Pinpoint the cell where the given text exists, returning its [x, y] midpoint coordinate. 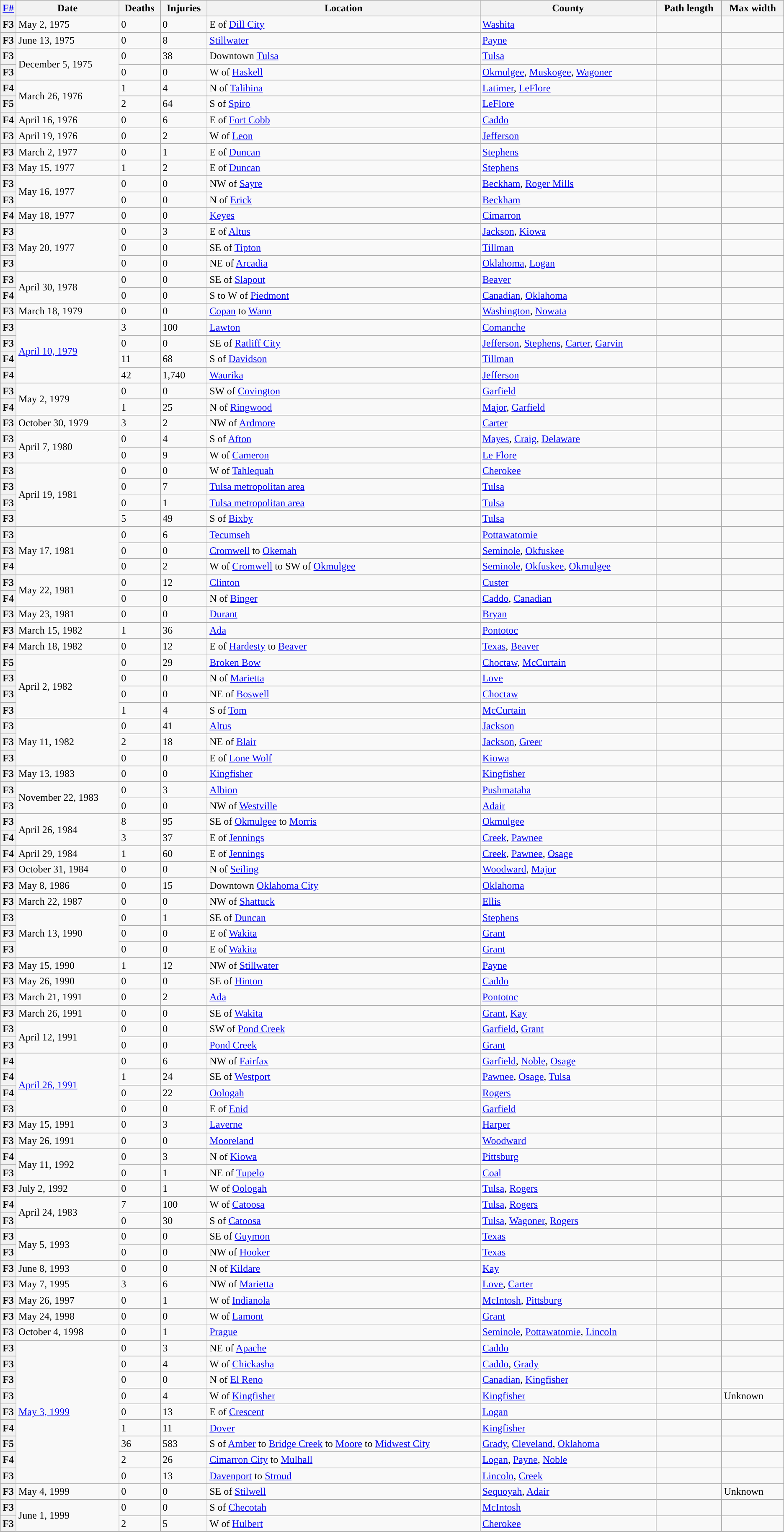
Logan [568, 1412]
Deaths [140, 8]
95 [184, 822]
May 23, 1981 [67, 614]
68 [184, 359]
April 10, 1979 [67, 351]
May 18, 1977 [67, 216]
May 3, 1999 [67, 1412]
March 21, 1991 [67, 997]
Caddo, Canadian [568, 598]
S of Afton [344, 439]
Max width [753, 8]
18 [184, 742]
Copan to Wann [344, 311]
E of Hardesty to Beaver [344, 646]
S of Tom [344, 710]
Lawton [344, 327]
W of Catoosa [344, 1204]
Jackson, Greer [568, 742]
Grant, Kay [568, 1013]
Jackson, Kiowa [568, 232]
N of Binger [344, 598]
W of Lamont [344, 1316]
Pond Creek [344, 1045]
McCurtain [568, 710]
SW of Covington [344, 391]
Major, Garfield [568, 407]
April 26, 1984 [67, 830]
SE of Ratliff City [344, 343]
March 26, 1976 [67, 96]
Altus [344, 726]
Adair [568, 806]
May 24, 1998 [67, 1316]
June 13, 1975 [67, 40]
N of Talihina [344, 88]
May 26, 1997 [67, 1300]
April 24, 1983 [67, 1212]
Custer [568, 582]
Comanche [568, 327]
Date [67, 8]
W of Tahlequah [344, 471]
Waurika [344, 375]
Jefferson, Stephens, Carter, Garvin [568, 343]
Love, Carter [568, 1284]
McIntosh, Pittsburg [568, 1300]
Coal [568, 1172]
Harper [568, 1125]
Oologah [344, 1093]
38 [184, 56]
NE of Blair [344, 742]
Stillwater [344, 40]
Davenport to Stroud [344, 1475]
October 30, 1979 [67, 423]
Texas, Beaver [568, 646]
SE of Slapout [344, 279]
May 8, 1986 [67, 885]
October 31, 1984 [67, 870]
Pittsburg [568, 1157]
SE of Hinton [344, 981]
May 11, 1982 [67, 742]
Pottawatomie [568, 535]
March 15, 1982 [67, 630]
29 [184, 662]
NW of Sayre [344, 184]
May 2, 1979 [67, 399]
41 [184, 726]
May 11, 1992 [67, 1165]
May 16, 1977 [67, 191]
NW of Shattuck [344, 901]
Dover [344, 1428]
E of Lone Wolf [344, 758]
E of Altus [344, 232]
May 20, 1977 [67, 248]
Clinton [344, 582]
NW of Fairfax [344, 1061]
Okmulgee [568, 822]
Jackson [568, 726]
N of Marietta [344, 678]
Beckham, Roger Mills [568, 184]
E of Fort Cobb [344, 120]
W of Oologah [344, 1188]
April 19, 1976 [67, 136]
Pushmataha [568, 790]
Broken Bow [344, 662]
March 18, 1979 [67, 311]
May 5, 1993 [67, 1245]
Durant [344, 614]
NW of Westville [344, 806]
Downtown Oklahoma City [344, 885]
May 15, 1990 [67, 965]
March 22, 1987 [67, 901]
Seminole, Pottawatomie, Lincoln [568, 1332]
S of Bixby [344, 519]
Latimer, LeFlore [568, 88]
Sequoyah, Adair [568, 1492]
May 7, 1995 [67, 1284]
Rogers [568, 1093]
Beckham [568, 200]
W of Kingfisher [344, 1396]
April 16, 1976 [67, 120]
64 [184, 104]
Bryan [568, 614]
Cimarron [568, 216]
N of Kiowa [344, 1157]
S of Spiro [344, 104]
May 15, 1991 [67, 1125]
Seminole, Okfuskee [568, 551]
April 12, 1991 [67, 1037]
Garfield, Noble, Osage [568, 1061]
26 [184, 1460]
Prague [344, 1332]
Pawnee, Osage, Tulsa [568, 1077]
June 8, 1993 [67, 1268]
25 [184, 407]
June 1, 1999 [67, 1516]
April 29, 1984 [67, 854]
E of Dill City [344, 24]
May 4, 1999 [67, 1492]
Cimarron City to Mulhall [344, 1460]
NW of Ardmore [344, 423]
Downtown Tulsa [344, 56]
SE of Stilwell [344, 1492]
42 [140, 375]
March 13, 1990 [67, 933]
Creek, Pawnee, Osage [568, 854]
Choctaw [568, 694]
May 2, 1975 [67, 24]
S of Davidson [344, 359]
May 26, 1991 [67, 1141]
Kiowa [568, 758]
May 26, 1990 [67, 981]
Carter [568, 423]
Lincoln, Creek [568, 1475]
Logan, Payne, Noble [568, 1460]
SE of Okmulgee to Morris [344, 822]
N of Erick [344, 200]
E of Crescent [344, 1412]
Laverne [344, 1125]
May 15, 1977 [67, 168]
Oklahoma [568, 885]
LeFlore [568, 104]
Ellis [568, 901]
NE of Boswell [344, 694]
S of Checotah [344, 1508]
Washita [568, 24]
E of Enid [344, 1109]
July 2, 1992 [67, 1188]
Le Flore [568, 455]
Mooreland [344, 1141]
Oklahoma, Logan [568, 264]
NE of Tupelo [344, 1172]
April 2, 1982 [67, 686]
N of Kildare [344, 1268]
April 26, 1991 [67, 1085]
SW of Pond Creek [344, 1029]
Choctaw, McCurtain [568, 662]
583 [184, 1444]
October 4, 1998 [67, 1332]
Location [344, 8]
W of Haskell [344, 72]
SE of Duncan [344, 917]
Woodward, Major [568, 870]
March 18, 1982 [67, 646]
1,740 [184, 375]
9 [184, 455]
W of Cameron [344, 455]
Beaver [568, 279]
NW of Marietta [344, 1284]
Mayes, Craig, Delaware [568, 439]
SE of Westport [344, 1077]
April 19, 1981 [67, 495]
Grady, Cleveland, Oklahoma [568, 1444]
22 [184, 1093]
Seminole, Okfuskee, Okmulgee [568, 567]
Kay [568, 1268]
April 30, 1978 [67, 287]
County [568, 8]
Garfield, Grant [568, 1029]
N of El Reno [344, 1380]
Okmulgee, Muskogee, Wagoner [568, 72]
McIntosh [568, 1508]
F# [8, 8]
March 2, 1977 [67, 152]
37 [184, 838]
May 22, 1981 [67, 590]
Cromwell to Okemah [344, 551]
W of Indianola [344, 1300]
Creek, Pawnee [568, 838]
Canadian, Kingfisher [568, 1380]
60 [184, 854]
W of Cromwell to SW of Okmulgee [344, 567]
N of Seiling [344, 870]
Love [568, 678]
W of Chickasha [344, 1364]
SE of Wakita [344, 1013]
N of Ringwood [344, 407]
SE of Tipton [344, 248]
Washington, Nowata [568, 311]
May 17, 1981 [67, 551]
March 26, 1991 [67, 1013]
15 [184, 885]
November 22, 1983 [67, 798]
Path length [689, 8]
S to W of Piedmont [344, 295]
30 [184, 1221]
S of Amber to Bridge Creek to Moore to Midwest City [344, 1444]
49 [184, 519]
S of Catoosa [344, 1221]
SE of Guymon [344, 1237]
Caddo, Grady [568, 1364]
NE of Apache [344, 1348]
W of Leon [344, 136]
April 7, 1980 [67, 447]
Tecumseh [344, 535]
Keyes [344, 216]
NW of Hooker [344, 1253]
Albion [344, 790]
Woodward [568, 1141]
Canadian, Oklahoma [568, 295]
NE of Arcadia [344, 264]
Tulsa, Wagoner, Rogers [568, 1221]
W of Hulbert [344, 1524]
May 13, 1983 [67, 774]
NW of Stillwater [344, 965]
Injuries [184, 8]
December 5, 1975 [67, 64]
24 [184, 1077]
